From the cell containing the given text, extract its center point as [X, Y] coordinate. 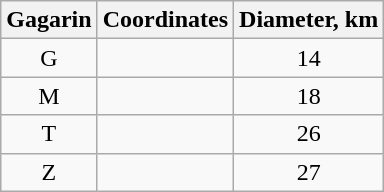
26 [309, 134]
18 [309, 96]
Z [49, 172]
M [49, 96]
Coordinates [165, 20]
27 [309, 172]
14 [309, 58]
Diameter, km [309, 20]
Gagarin [49, 20]
T [49, 134]
G [49, 58]
